Extract the [x, y] coordinate from the center of the cell holding the provided text.  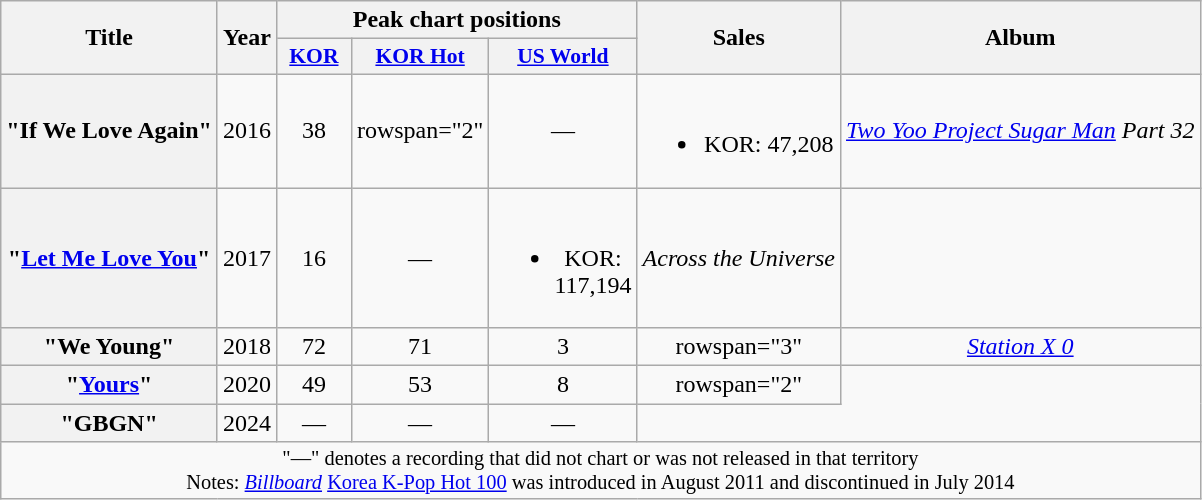
49 [314, 385]
KOR: 117,194 [563, 258]
"If We Love Again" [110, 130]
Album [1020, 38]
53 [420, 385]
2020 [246, 385]
38 [314, 130]
US World [563, 57]
"Yours" [110, 385]
Two Yoo Project Sugar Man Part 32 [1020, 130]
KOR [314, 57]
Across the Universe [738, 258]
rowspan="3" [738, 347]
KOR: 47,208 [738, 130]
KOR Hot [420, 57]
71 [420, 347]
72 [314, 347]
3 [563, 347]
Year [246, 38]
Station X 0 [1020, 347]
2018 [246, 347]
8 [563, 385]
"We Young" [110, 347]
16 [314, 258]
"Let Me Love You" [110, 258]
2024 [246, 423]
2017 [246, 258]
Peak chart positions [456, 20]
Sales [738, 38]
"GBGN" [110, 423]
2016 [246, 130]
Title [110, 38]
